Scan for the cell matching the given text and deliver its [X, Y] coordinate at center. 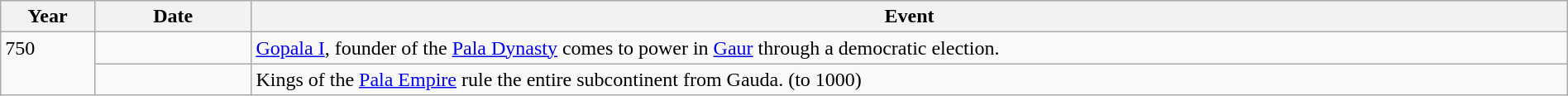
Kings of the Pala Empire rule the entire subcontinent from Gauda. (to 1000) [910, 79]
Date [172, 17]
Event [910, 17]
750 [48, 64]
Year [48, 17]
Gopala I, founder of the Pala Dynasty comes to power in Gaur through a democratic election. [910, 48]
